Output the (X, Y) coordinate of the center of the cell containing the given text.  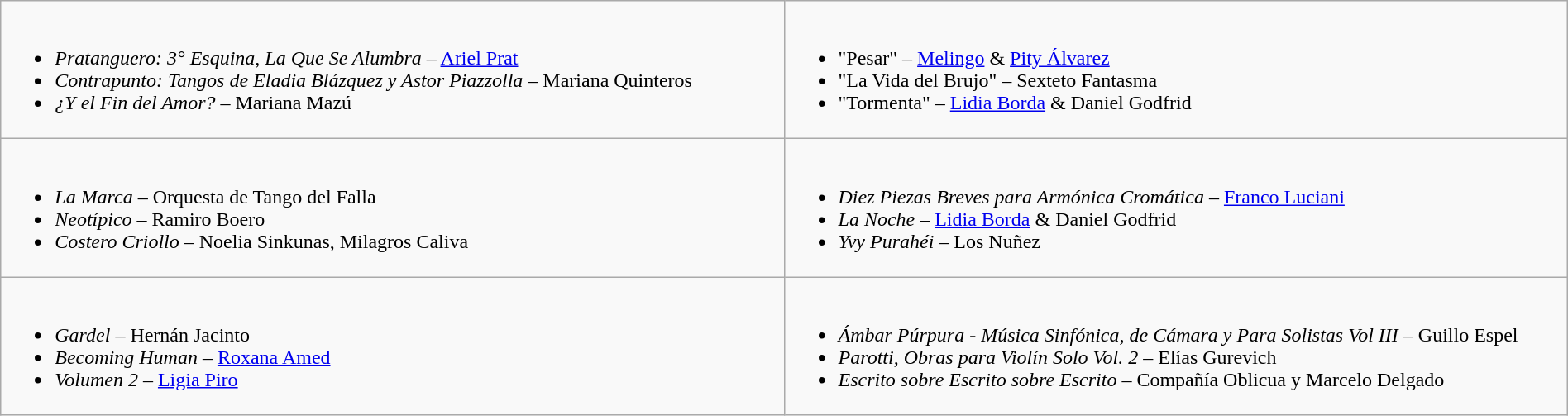
La Marca – Orquesta de Tango del FallaNeotípico – Ramiro BoeroCostero Criollo – Noelia Sinkunas, Milagros Caliva (392, 208)
"Pesar" – Melingo & Pity Álvarez"La Vida del Brujo" – Sexteto Fantasma"Tormenta" – Lidia Borda & Daniel Godfrid (1176, 69)
Diez Piezas Breves para Armónica Cromática – Franco LucianiLa Noche – Lidia Borda & Daniel GodfridYvy Purahéi – Los Nuñez (1176, 208)
Gardel – Hernán JacintoBecoming Human – Roxana AmedVolumen 2 – Ligia Piro (392, 346)
